Scan for the cell matching the given text and deliver its (X, Y) coordinate at center. 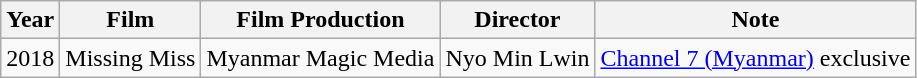
Myanmar Magic Media (320, 58)
Director (518, 20)
Missing Miss (130, 58)
Film (130, 20)
Nyo Min Lwin (518, 58)
Note (756, 20)
2018 (30, 58)
Year (30, 20)
Channel 7 (Myanmar) exclusive (756, 58)
Film Production (320, 20)
